For the text-containing cell, return its midpoint in (x, y) coordinate format. 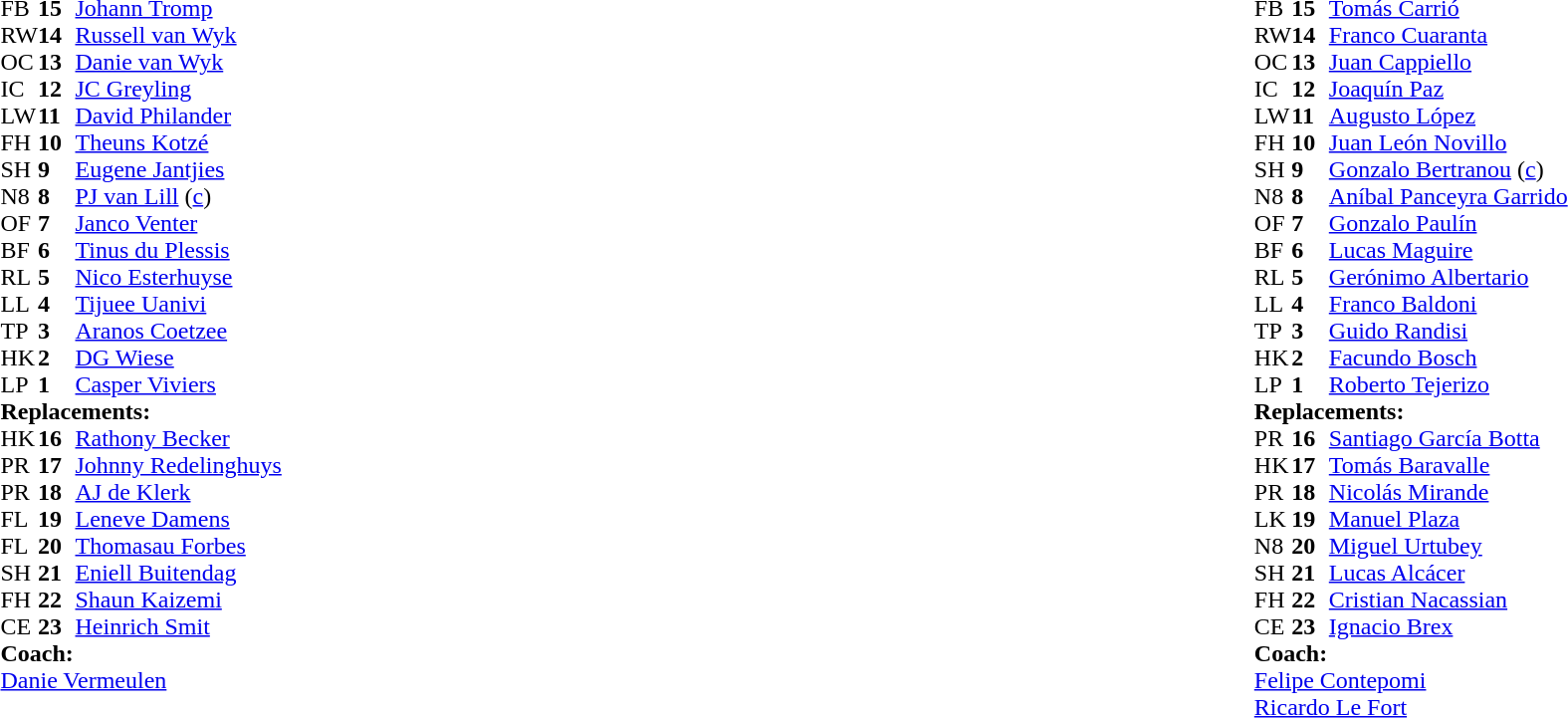
Russell van Wyk (179, 36)
Shaun Kaizemi (179, 599)
PJ van Lill (c) (179, 197)
Eniell Buitendag (179, 574)
Leneve Damens (179, 520)
Casper Viviers (179, 384)
JC Greyling (179, 90)
Johnny Redelinghuys (179, 466)
Guido Randisi (1449, 331)
Franco Baldoni (1449, 305)
Danie Vermeulen (140, 681)
Gonzalo Bertranou (c) (1449, 169)
Facundo Bosch (1449, 359)
Manuel Plaza (1449, 520)
Heinrich Smit (179, 627)
Lucas Maguire (1449, 251)
Lucas Alcácer (1449, 574)
Eugene Jantjies (179, 169)
Juan Cappiello (1449, 62)
Ignacio Brex (1449, 627)
Nico Esterhuyse (179, 277)
Santiago García Botta (1449, 438)
Janco Venter (179, 223)
Augusto López (1449, 116)
Tinus du Plessis (179, 251)
LK (1273, 520)
Nicolás Mirande (1449, 492)
Theuns Kotzé (179, 143)
Rathony Becker (179, 438)
Thomasau Forbes (179, 546)
Cristian Nacassian (1449, 599)
Aníbal Panceyra Garrido (1449, 197)
Miguel Urtubey (1449, 546)
DG Wiese (179, 359)
Gonzalo Paulín (1449, 223)
David Philander (179, 116)
Aranos Coetzee (179, 331)
Tijuee Uanivi (179, 305)
Tomás Baravalle (1449, 466)
AJ de Klerk (179, 492)
Joaquín Paz (1449, 90)
Gerónimo Albertario (1449, 277)
Danie van Wyk (179, 62)
Juan León Novillo (1449, 143)
Roberto Tejerizo (1449, 384)
Franco Cuaranta (1449, 36)
